Search for the cell housing the specified text and yield its [X, Y] center coordinate. 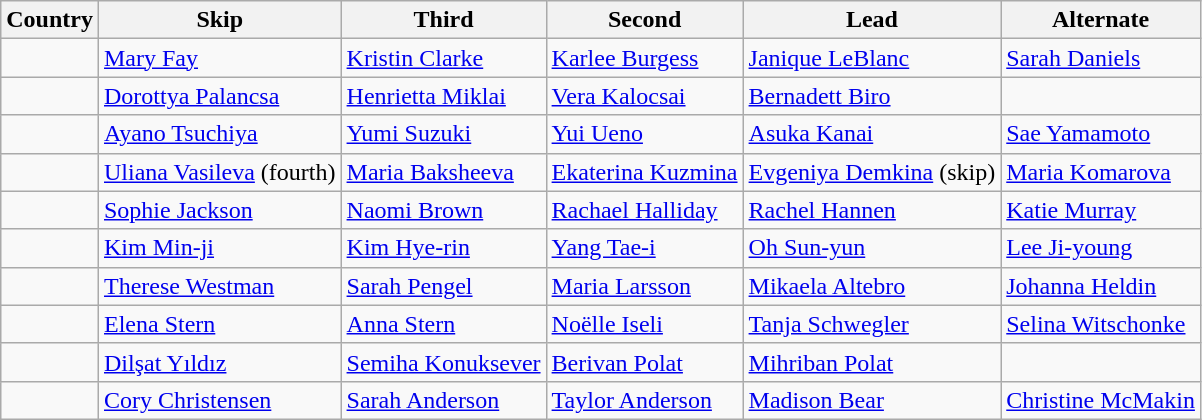
Yang Tae-i [644, 248]
Vera Kalocsai [644, 96]
Taylor Anderson [644, 400]
Mikaela Altebro [872, 286]
Janique LeBlanc [872, 58]
Dorottya Palancsa [220, 96]
Johanna Heldin [1101, 286]
Country [50, 20]
Katie Murray [1101, 210]
Sarah Pengel [444, 286]
Therese Westman [220, 286]
Anna Stern [444, 324]
Sarah Anderson [444, 400]
Sae Yamamoto [1101, 134]
Mary Fay [220, 58]
Cory Christensen [220, 400]
Evgeniya Demkina (skip) [872, 172]
Rachael Halliday [644, 210]
Madison Bear [872, 400]
Maria Komarova [1101, 172]
Noëlle Iseli [644, 324]
Kristin Clarke [444, 58]
Mihriban Polat [872, 362]
Christine McMakin [1101, 400]
Maria Baksheeva [444, 172]
Third [444, 20]
Henrietta Miklai [444, 96]
Alternate [1101, 20]
Asuka Kanai [872, 134]
Kim Hye-rin [444, 248]
Oh Sun-yun [872, 248]
Bernadett Biro [872, 96]
Karlee Burgess [644, 58]
Uliana Vasileva (fourth) [220, 172]
Berivan Polat [644, 362]
Kim Min-ji [220, 248]
Sophie Jackson [220, 210]
Skip [220, 20]
Sarah Daniels [1101, 58]
Rachel Hannen [872, 210]
Elena Stern [220, 324]
Ekaterina Kuzmina [644, 172]
Naomi Brown [444, 210]
Tanja Schwegler [872, 324]
Yumi Suzuki [444, 134]
Ayano Tsuchiya [220, 134]
Maria Larsson [644, 286]
Yui Ueno [644, 134]
Selina Witschonke [1101, 324]
Lee Ji-young [1101, 248]
Semiha Konuksever [444, 362]
Dilşat Yıldız [220, 362]
Second [644, 20]
Lead [872, 20]
